Provide the (X, Y) coordinate of the cell's center where the given text is located.  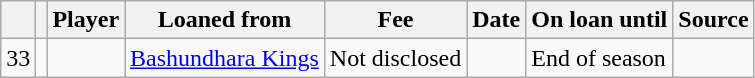
Bashundhara Kings (225, 58)
33 (18, 58)
On loan until (600, 20)
End of season (600, 58)
Fee (395, 20)
Loaned from (225, 20)
Not disclosed (395, 58)
Source (714, 20)
Player (86, 20)
Date (496, 20)
